Return the [x, y] coordinate for the center point of the cell that contains the specified text.  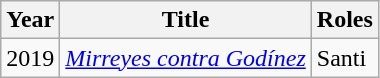
Year [30, 20]
Santi [344, 58]
Mirreyes contra Godínez [186, 58]
Title [186, 20]
2019 [30, 58]
Roles [344, 20]
